Find where the given text appears and provide that cell's center as (X, Y) coordinate. 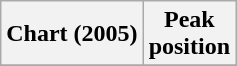
Peakposition (189, 34)
Chart (2005) (72, 34)
